Identify which cell holds the provided text, then report its (X, Y) central coordinate. 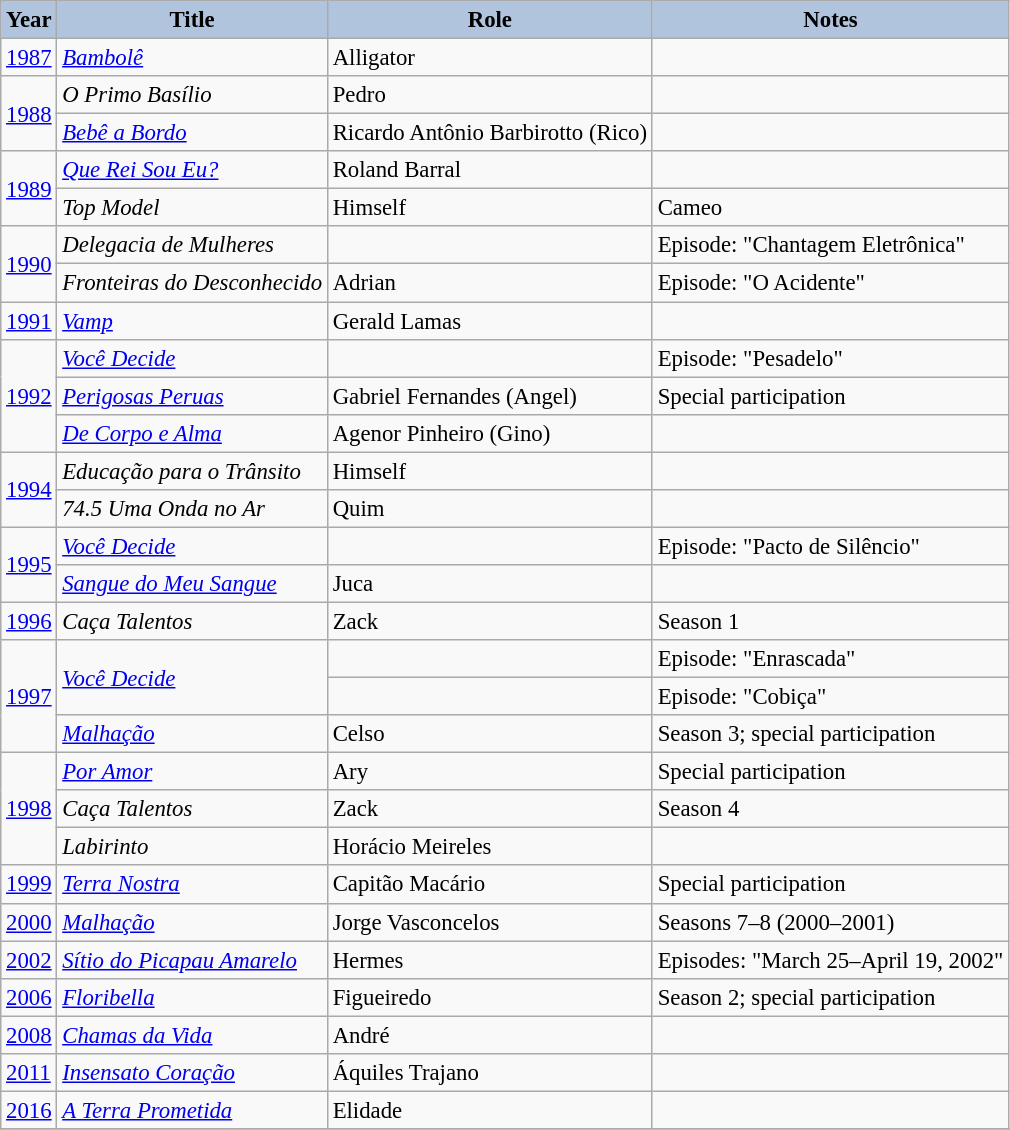
Educação para o Trânsito (192, 471)
Episode: "Pacto de Silêncio" (830, 546)
1987 (29, 58)
Ary (490, 772)
Insensato Coração (192, 1073)
Que Rei Sou Eu? (192, 170)
Role (490, 20)
Sangue do Meu Sangue (192, 584)
Season 2; special participation (830, 997)
Episode: "Pesadelo" (830, 358)
Elidade (490, 1110)
Season 1 (830, 621)
Hermes (490, 960)
Bambolê (192, 58)
Terra Nostra (192, 885)
Horácio Meireles (490, 847)
Year (29, 20)
Episodes: "March 25–April 19, 2002" (830, 960)
1992 (29, 396)
Season 3; special participation (830, 734)
Sítio do Picapau Amarelo (192, 960)
Episode: "Enrascada" (830, 659)
1990 (29, 264)
1998 (29, 810)
Fronteiras do Desconhecido (192, 283)
Episode: "Chantagem Eletrônica" (830, 245)
Áquiles Trajano (490, 1073)
Juca (490, 584)
Cameo (830, 208)
1997 (29, 696)
Bebê a Bordo (192, 133)
2000 (29, 922)
1988 (29, 114)
Notes (830, 20)
Roland Barral (490, 170)
2011 (29, 1073)
Delegacia de Mulheres (192, 245)
O Primo Basílio (192, 95)
Season 4 (830, 809)
Perigosas Peruas (192, 396)
Chamas da Vida (192, 1035)
Gerald Lamas (490, 321)
1999 (29, 885)
Quim (490, 509)
Episode: "Cobiça" (830, 697)
Capitão Macário (490, 885)
1989 (29, 188)
Adrian (490, 283)
Episode: "O Acidente" (830, 283)
Title (192, 20)
1991 (29, 321)
Jorge Vasconcelos (490, 922)
74.5 Uma Onda no Ar (192, 509)
A Terra Prometida (192, 1110)
Gabriel Fernandes (Angel) (490, 396)
Pedro (490, 95)
2002 (29, 960)
Alligator (490, 58)
Figueiredo (490, 997)
Por Amor (192, 772)
Seasons 7–8 (2000–2001) (830, 922)
1995 (29, 564)
Floribella (192, 997)
1994 (29, 490)
André (490, 1035)
Ricardo Antônio Barbirotto (Rico) (490, 133)
2016 (29, 1110)
Top Model (192, 208)
Agenor Pinheiro (Gino) (490, 433)
2008 (29, 1035)
De Corpo e Alma (192, 433)
1996 (29, 621)
2006 (29, 997)
Vamp (192, 321)
Labirinto (192, 847)
Celso (490, 734)
